Extract the (x, y) coordinate from the center of the cell holding the provided text.  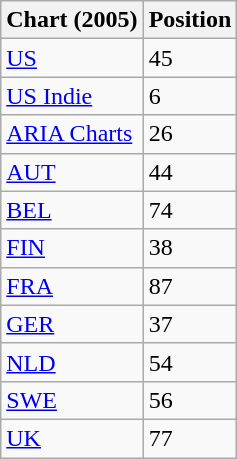
US Indie (72, 96)
AUT (72, 172)
FIN (72, 248)
GER (72, 324)
US (72, 58)
56 (190, 400)
87 (190, 286)
FRA (72, 286)
Chart (2005) (72, 20)
NLD (72, 362)
26 (190, 134)
38 (190, 248)
44 (190, 172)
6 (190, 96)
UK (72, 438)
BEL (72, 210)
77 (190, 438)
37 (190, 324)
74 (190, 210)
Position (190, 20)
ARIA Charts (72, 134)
SWE (72, 400)
45 (190, 58)
54 (190, 362)
